Extract the (X, Y) coordinate from the center of the cell holding the provided text.  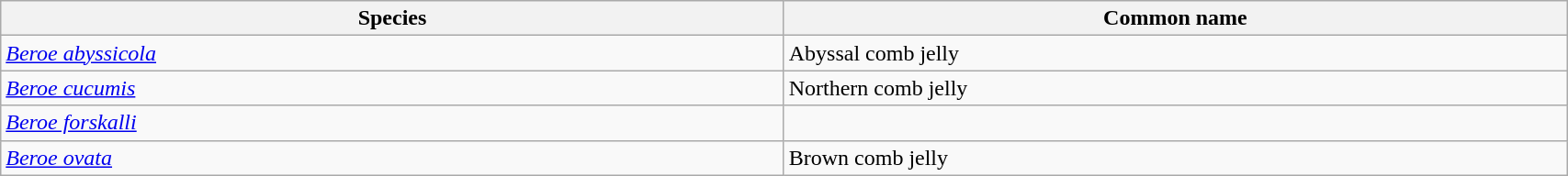
Species (392, 18)
Common name (1175, 18)
Abyssal comb jelly (1175, 53)
Brown comb jelly (1175, 158)
Beroe cucumis (392, 88)
Beroe ovata (392, 158)
Beroe abyssicola (392, 53)
Beroe forskalli (392, 123)
Northern comb jelly (1175, 88)
